Extract the (X, Y) coordinate from the center of the cell holding the provided text.  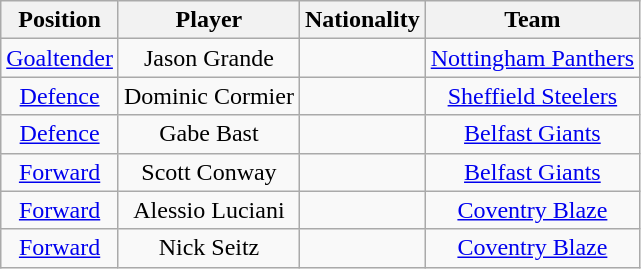
Gabe Bast (208, 134)
Nick Seitz (208, 248)
Team (532, 20)
Goaltender (60, 58)
Position (60, 20)
Dominic Cormier (208, 96)
Player (208, 20)
Scott Conway (208, 172)
Nottingham Panthers (532, 58)
Nationality (362, 20)
Alessio Luciani (208, 210)
Sheffield Steelers (532, 96)
Jason Grande (208, 58)
